Return the (x, y) coordinate for the center point of the cell that contains the specified text.  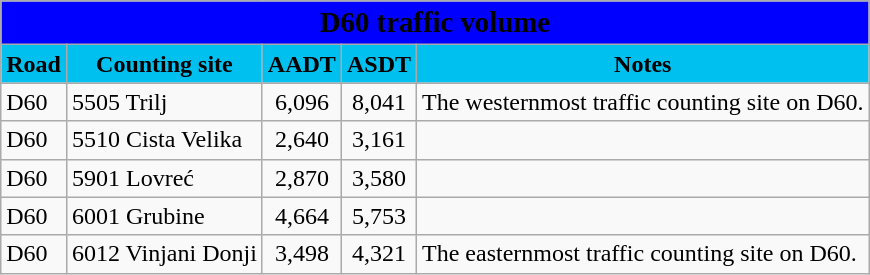
D60 traffic volume (435, 23)
ASDT (378, 64)
5901 Lovreć (164, 178)
5505 Trilj (164, 102)
AADT (302, 64)
The westernmost traffic counting site on D60. (644, 102)
2,870 (302, 178)
4,321 (378, 254)
The easternmost traffic counting site on D60. (644, 254)
6001 Grubine (164, 216)
8,041 (378, 102)
2,640 (302, 140)
5510 Cista Velika (164, 140)
3,161 (378, 140)
4,664 (302, 216)
Counting site (164, 64)
6012 Vinjani Donji (164, 254)
Notes (644, 64)
3,580 (378, 178)
6,096 (302, 102)
5,753 (378, 216)
3,498 (302, 254)
Road (34, 64)
